Detect which cell encompasses the target text, then output its (x, y) center coordinate. 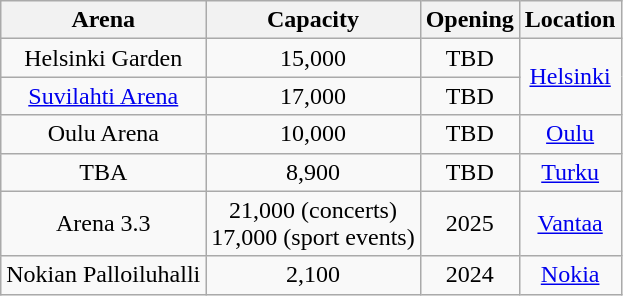
Arena 3.3 (104, 224)
10,000 (313, 134)
2,100 (313, 275)
Helsinki (570, 77)
2025 (470, 224)
TBA (104, 172)
Turku (570, 172)
21,000 (concerts)17,000 (sport events) (313, 224)
Location (570, 20)
17,000 (313, 96)
2024 (470, 275)
Oulu (570, 134)
15,000 (313, 58)
Opening (470, 20)
Arena (104, 20)
Vantaa (570, 224)
Suvilahti Arena (104, 96)
Oulu Arena (104, 134)
Nokia (570, 275)
Capacity (313, 20)
Nokian Palloiluhalli (104, 275)
Helsinki Garden (104, 58)
8,900 (313, 172)
